Search for the cell housing the specified text and yield its (X, Y) center coordinate. 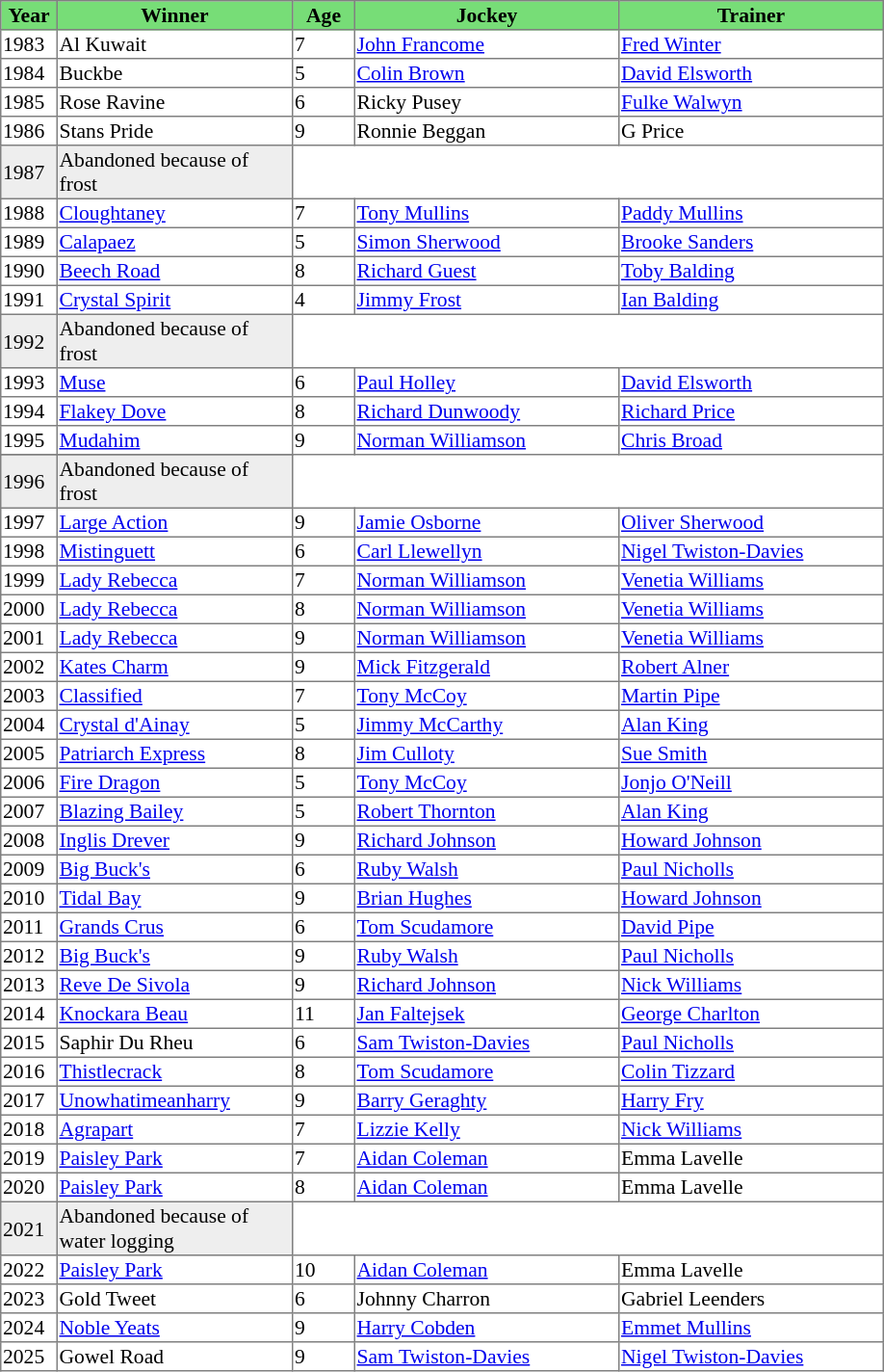
2024 (29, 1328)
G Price (751, 131)
Martin Pipe (751, 696)
Crystal d'Ainay (174, 725)
Thistlecrack (174, 1071)
George Charlton (751, 1014)
Beech Road (174, 271)
2006 (29, 782)
Harry Cobden (486, 1328)
Simon Sherwood (486, 242)
Toby Balding (751, 271)
2007 (29, 811)
2022 (29, 1270)
Calapaez (174, 242)
Winner (174, 15)
Rose Ravine (174, 102)
David Pipe (751, 927)
Colin Brown (486, 73)
2021 (29, 1228)
2002 (29, 667)
Jimmy Frost (486, 300)
Fire Dragon (174, 782)
2011 (29, 927)
Jim Culloty (486, 753)
Mick Fitzgerald (486, 667)
1989 (29, 242)
Grands Crus (174, 927)
Carl Llewellyn (486, 551)
Gold Tweet (174, 1299)
Lizzie Kelly (486, 1129)
10 (324, 1270)
Jan Faltejsek (486, 1014)
John Francome (486, 44)
2000 (29, 609)
2015 (29, 1042)
Cloughtaney (174, 213)
Agrapart (174, 1129)
1996 (29, 482)
Oliver Sherwood (751, 522)
Jockey (486, 15)
2023 (29, 1299)
11 (324, 1014)
Paul Holley (486, 383)
2016 (29, 1071)
Mistinguett (174, 551)
Chris Broad (751, 440)
1994 (29, 411)
Ronnie Beggan (486, 131)
2017 (29, 1100)
Trainer (751, 15)
Jonjo O'Neill (751, 782)
Tony Mullins (486, 213)
Unowhatimeanharry (174, 1100)
1998 (29, 551)
Year (29, 15)
Buckbe (174, 73)
2005 (29, 753)
2004 (29, 725)
Stans Pride (174, 131)
2008 (29, 840)
Richard Price (751, 411)
2010 (29, 898)
Brian Hughes (486, 898)
Muse (174, 383)
1995 (29, 440)
1984 (29, 73)
Reve De Sivola (174, 985)
2019 (29, 1158)
Knockara Beau (174, 1014)
2014 (29, 1014)
Johnny Charron (486, 1299)
2003 (29, 696)
Blazing Bailey (174, 811)
2025 (29, 1357)
1993 (29, 383)
Noble Yeats (174, 1328)
1988 (29, 213)
2009 (29, 869)
Mudahim (174, 440)
Robert Alner (751, 667)
Age (324, 15)
Jimmy McCarthy (486, 725)
Saphir Du Rheu (174, 1042)
Flakey Dove (174, 411)
Ricky Pusey (486, 102)
1997 (29, 522)
Kates Charm (174, 667)
Sue Smith (751, 753)
Paddy Mullins (751, 213)
1992 (29, 341)
Ian Balding (751, 300)
1987 (29, 172)
Robert Thornton (486, 811)
2012 (29, 956)
2018 (29, 1129)
Richard Guest (486, 271)
4 (324, 300)
Gabriel Leenders (751, 1299)
1986 (29, 131)
Barry Geraghty (486, 1100)
Fred Winter (751, 44)
Richard Dunwoody (486, 411)
Abandoned because of water logging (174, 1228)
Jamie Osborne (486, 522)
Gowel Road (174, 1357)
2001 (29, 638)
1991 (29, 300)
Brooke Sanders (751, 242)
Classified (174, 696)
Emmet Mullins (751, 1328)
2020 (29, 1187)
Colin Tizzard (751, 1071)
Harry Fry (751, 1100)
Inglis Drever (174, 840)
Al Kuwait (174, 44)
Fulke Walwyn (751, 102)
Patriarch Express (174, 753)
Large Action (174, 522)
1983 (29, 44)
1985 (29, 102)
1999 (29, 580)
1990 (29, 271)
Crystal Spirit (174, 300)
2013 (29, 985)
Tidal Bay (174, 898)
